Search for the cell housing the specified text and yield its [X, Y] center coordinate. 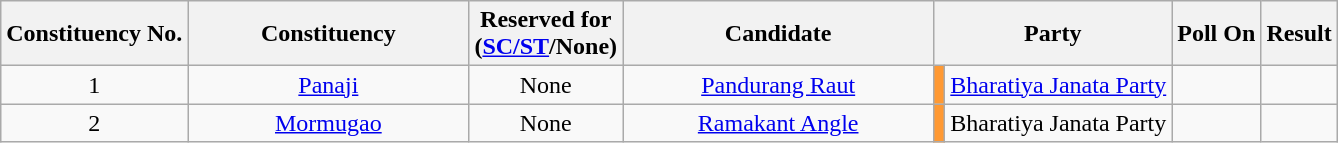
Pandurang Raut [778, 85]
Mormugao [328, 123]
Ramakant Angle [778, 123]
Constituency No. [94, 34]
Panaji [328, 85]
Reserved for(SC/ST/None) [546, 34]
Poll On [1216, 34]
1 [94, 85]
Constituency [328, 34]
Candidate [778, 34]
2 [94, 123]
Result [1299, 34]
Party [1053, 34]
